Provide the [X, Y] coordinate of the cell's center where the given text is located.  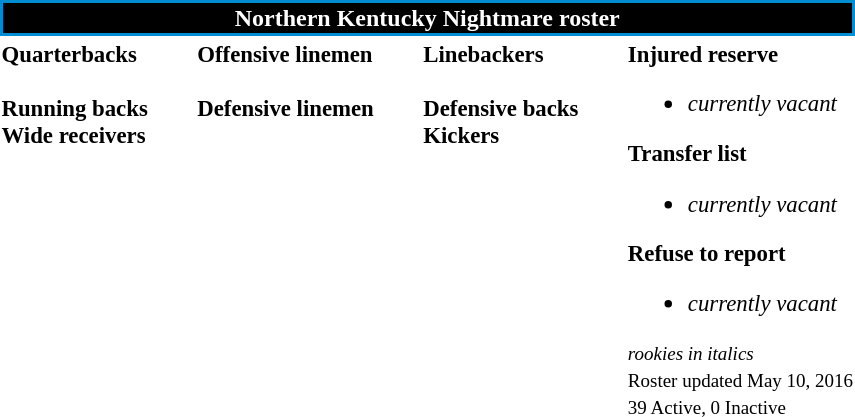
Northern Kentucky Nightmare roster [428, 18]
